Provide the (X, Y) coordinate of the cell's center where the given text is located.  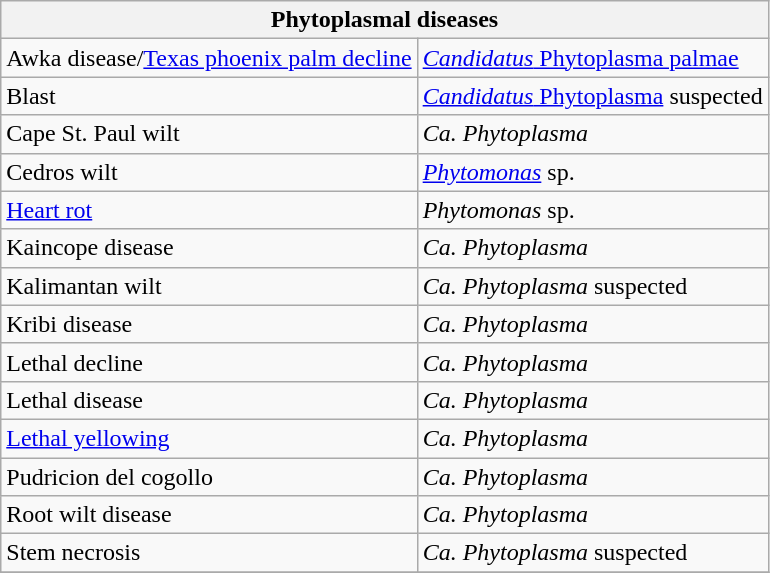
Lethal disease (209, 400)
Phytoplasmal diseases (384, 20)
Root wilt disease (209, 515)
Kalimantan wilt (209, 286)
Blast (209, 96)
Candidatus Phytoplasma palmae (592, 58)
Lethal yellowing (209, 438)
Lethal decline (209, 362)
Cape St. Paul wilt (209, 134)
Heart rot (209, 210)
Stem necrosis (209, 553)
Awka disease/Texas phoenix palm decline (209, 58)
Kribi disease (209, 324)
Kaincope disease (209, 248)
Candidatus Phytoplasma suspected (592, 96)
Pudricion del cogollo (209, 477)
Cedros wilt (209, 172)
